Determine the (X, Y) coordinate at the center of the cell enclosing the given text.  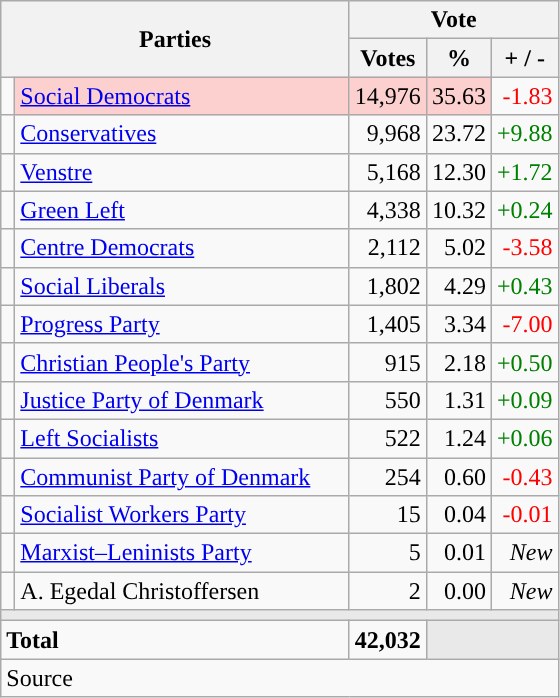
-7.00 (524, 324)
+0.06 (524, 438)
2 (388, 591)
+0.24 (524, 210)
5 (388, 553)
2.18 (458, 362)
254 (388, 477)
+9.88 (524, 134)
4.29 (458, 286)
23.72 (458, 134)
Votes (388, 58)
-1.83 (524, 96)
Centre Democrats (182, 248)
Green Left (182, 210)
35.63 (458, 96)
Venstre (182, 172)
Total (176, 640)
-3.58 (524, 248)
Source (280, 678)
Socialist Workers Party (182, 515)
0.00 (458, 591)
Progress Party (182, 324)
+0.50 (524, 362)
1.31 (458, 400)
+1.72 (524, 172)
0.01 (458, 553)
2,112 (388, 248)
0.04 (458, 515)
522 (388, 438)
4,338 (388, 210)
1,802 (388, 286)
14,976 (388, 96)
550 (388, 400)
+0.09 (524, 400)
Communist Party of Denmark (182, 477)
Parties (176, 39)
915 (388, 362)
12.30 (458, 172)
5.02 (458, 248)
15 (388, 515)
5,168 (388, 172)
Vote (454, 20)
Justice Party of Denmark (182, 400)
1.24 (458, 438)
+0.43 (524, 286)
42,032 (388, 640)
0.60 (458, 477)
-0.43 (524, 477)
Social Liberals (182, 286)
A. Egedal Christoffersen (182, 591)
3.34 (458, 324)
Christian People's Party (182, 362)
Marxist–Leninists Party (182, 553)
Conservatives (182, 134)
Left Socialists (182, 438)
9,968 (388, 134)
1,405 (388, 324)
+ / - (524, 58)
% (458, 58)
Social Democrats (182, 96)
10.32 (458, 210)
-0.01 (524, 515)
